Find where the given text appears and provide that cell's center as (X, Y) coordinate. 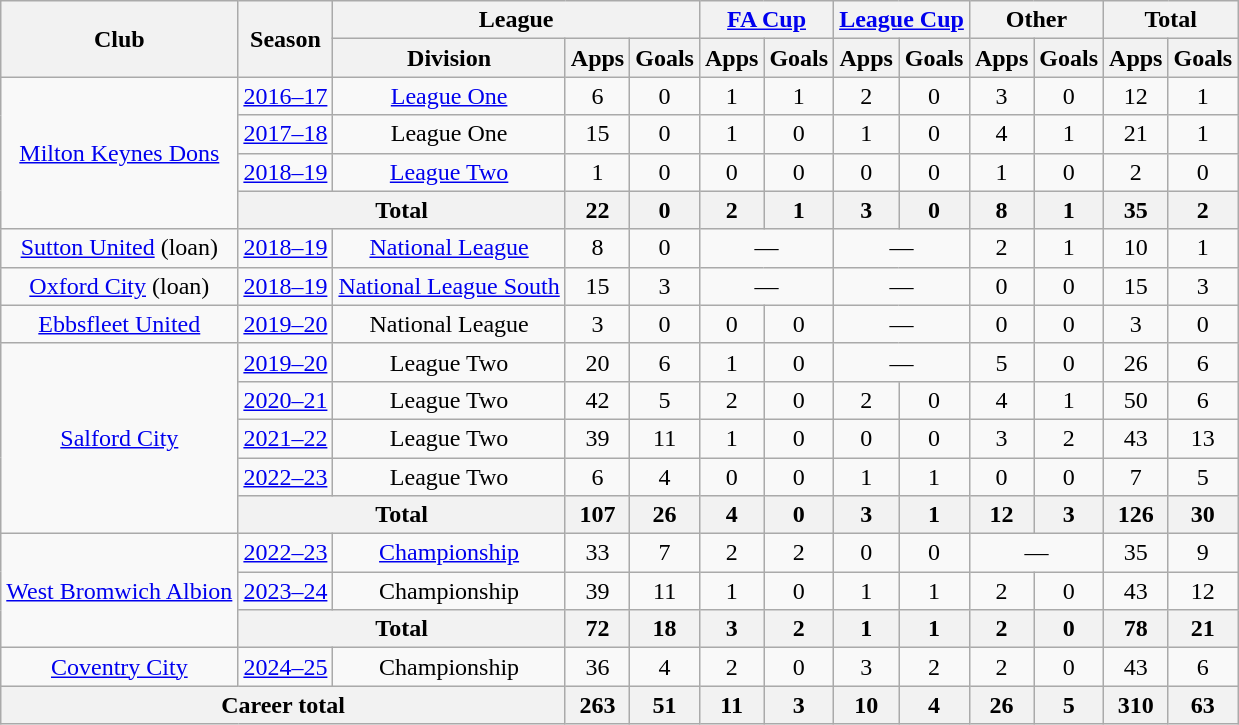
2024–25 (286, 667)
Season (286, 39)
263 (597, 705)
2016–17 (286, 96)
Club (120, 39)
Oxford City (loan) (120, 286)
Salford City (120, 438)
22 (597, 210)
20 (597, 362)
Milton Keynes Dons (120, 153)
72 (597, 629)
Division (449, 58)
36 (597, 667)
West Bromwich Albion (120, 591)
107 (597, 515)
FA Cup (766, 20)
Sutton United (loan) (120, 248)
310 (1136, 705)
Coventry City (120, 667)
30 (1203, 515)
78 (1136, 629)
13 (1203, 438)
2017–18 (286, 134)
Ebbsfleet United (120, 324)
2021–22 (286, 438)
42 (597, 400)
League (516, 20)
Career total (284, 705)
9 (1203, 553)
18 (665, 629)
33 (597, 553)
Other (1036, 20)
126 (1136, 515)
63 (1203, 705)
2020–21 (286, 400)
National League South (449, 286)
2023–24 (286, 591)
League Cup (902, 20)
51 (665, 705)
50 (1136, 400)
